Determine the [X, Y] coordinate at the center of the cell enclosing the given text.  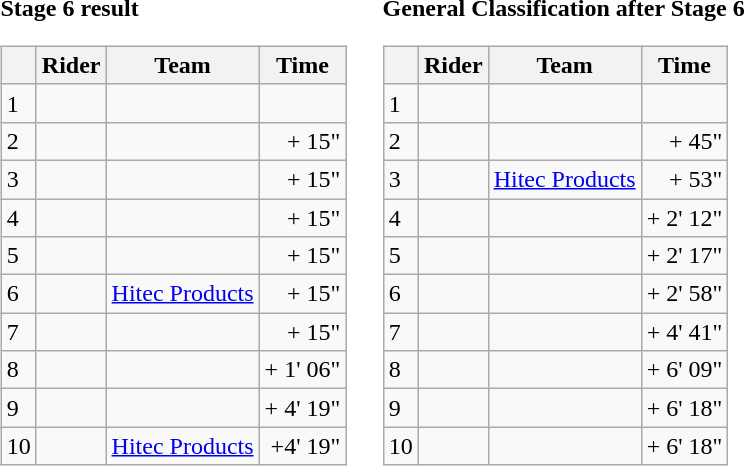
+ 2' 17" [684, 256]
+ 6' 09" [684, 370]
+ 45" [684, 141]
+ 2' 58" [684, 294]
+ 2' 12" [684, 217]
+ 4' 41" [684, 332]
+ 4' 19" [302, 408]
+ 53" [684, 179]
+ 1' 06" [302, 370]
+4' 19" [302, 446]
